Determine the [X, Y] coordinate at the center of the cell enclosing the given text.  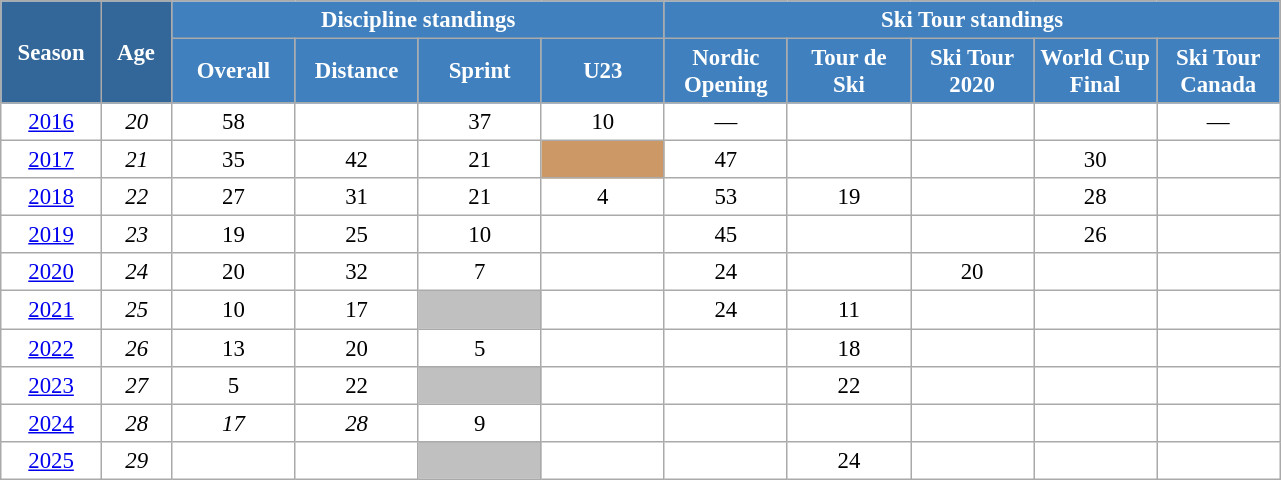
World CupFinal [1096, 72]
7 [480, 273]
Ski Tour2020 [972, 72]
2019 [52, 235]
Distance [356, 72]
2020 [52, 273]
2016 [52, 122]
2023 [52, 385]
U23 [602, 72]
18 [848, 348]
53 [726, 197]
NordicOpening [726, 72]
13 [234, 348]
9 [480, 423]
42 [356, 160]
Discipline standings [418, 20]
4 [602, 197]
31 [356, 197]
2021 [52, 310]
2025 [52, 460]
2022 [52, 348]
Sprint [480, 72]
11 [848, 310]
2017 [52, 160]
Season [52, 52]
2018 [52, 197]
29 [136, 460]
47 [726, 160]
45 [726, 235]
Age [136, 52]
58 [234, 122]
23 [136, 235]
Ski TourCanada [1218, 72]
30 [1096, 160]
Overall [234, 72]
Ski Tour standings [972, 20]
Tour deSki [848, 72]
37 [480, 122]
35 [234, 160]
2024 [52, 423]
32 [356, 273]
